Return the [x, y] coordinate for the center point of the cell that contains the specified text.  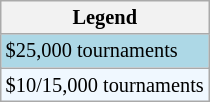
$25,000 tournaments [105, 51]
Legend [105, 17]
$10/15,000 tournaments [105, 85]
